Capture the cell that displays the provided text and extract its [X, Y] central coordinate. 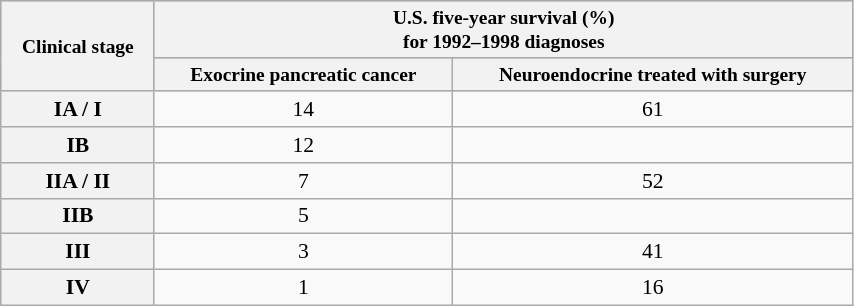
12 [303, 145]
Clinical stage [78, 46]
IIA / II [78, 181]
52 [652, 181]
41 [652, 252]
IA / I [78, 110]
3 [303, 252]
IIB [78, 216]
1 [303, 288]
61 [652, 110]
Neuroendocrine treated with surgery [652, 74]
16 [652, 288]
5 [303, 216]
IV [78, 288]
U.S. five-year survival (%)for 1992–1998 diagnoses [504, 30]
7 [303, 181]
14 [303, 110]
Exocrine pancreatic cancer [303, 74]
IB [78, 145]
III [78, 252]
